Extract the (X, Y) coordinate from the center of the cell holding the provided text.  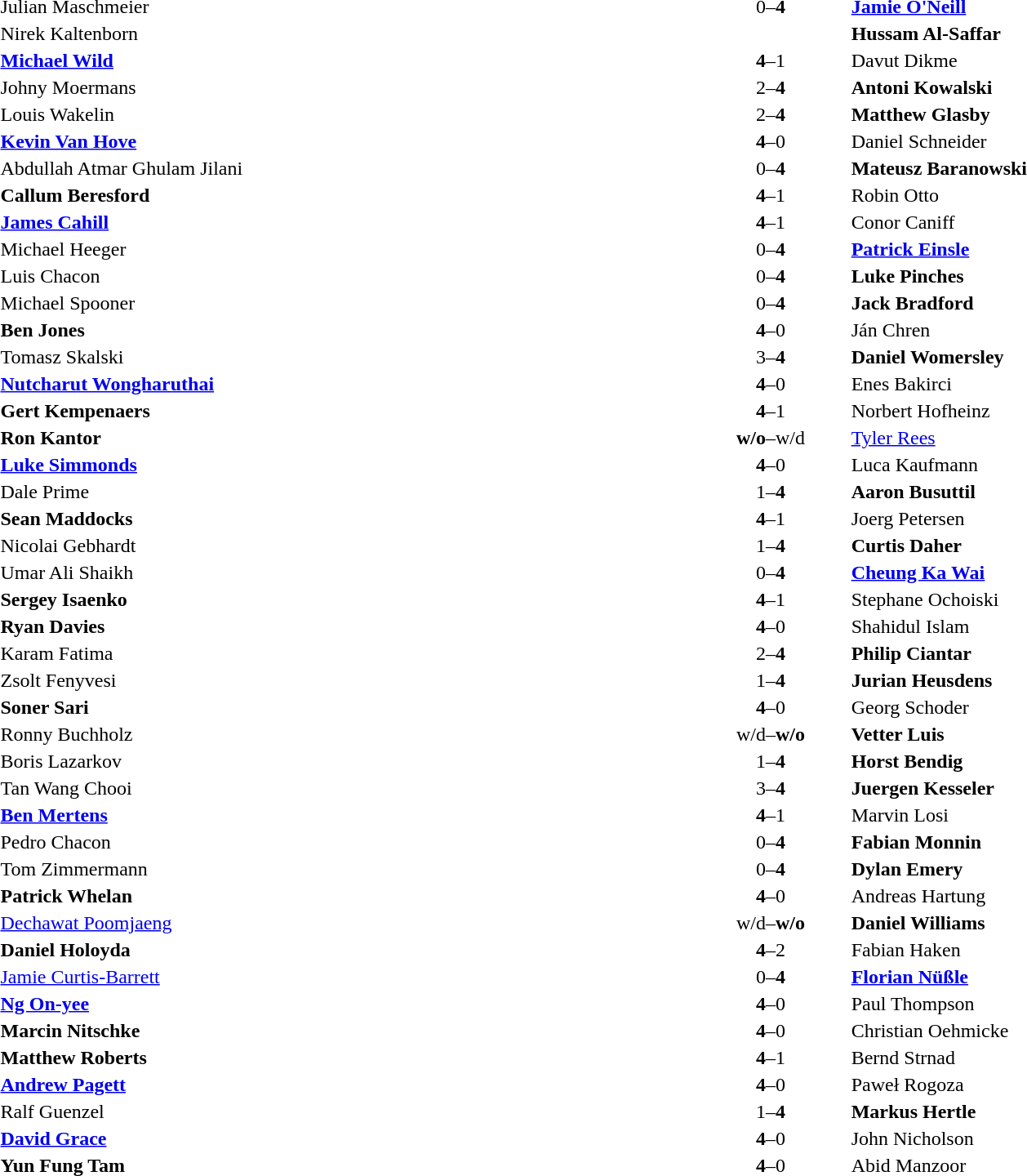
w/o–w/d (771, 438)
4–2 (771, 950)
